Search for the cell housing the specified text and yield its [x, y] center coordinate. 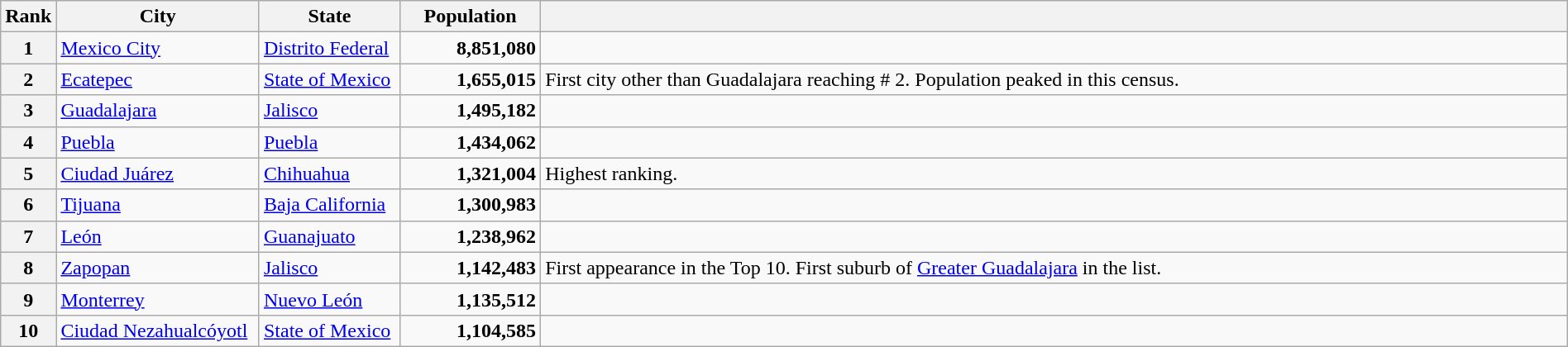
Monterrey [158, 299]
3 [28, 111]
Guadalajara [158, 111]
Highest ranking. [1054, 173]
León [158, 236]
Nuevo León [329, 299]
Distrito Federal [329, 48]
Chihuahua [329, 173]
First city other than Guadalajara reaching # 2. Population peaked in this census. [1054, 79]
7 [28, 236]
1,321,004 [471, 173]
1 [28, 48]
2 [28, 79]
State [329, 17]
1,300,983 [471, 205]
1,495,182 [471, 111]
Tijuana [158, 205]
Mexico City [158, 48]
Population [471, 17]
1,135,512 [471, 299]
1,434,062 [471, 142]
Zapopan [158, 268]
Rank [28, 17]
9 [28, 299]
Ecatepec [158, 79]
Ciudad Nezahualcóyotl [158, 330]
First appearance in the Top 10. First suburb of Greater Guadalajara in the list. [1054, 268]
Guanajuato [329, 236]
8 [28, 268]
5 [28, 173]
Baja California [329, 205]
1,142,483 [471, 268]
8,851,080 [471, 48]
4 [28, 142]
City [158, 17]
1,655,015 [471, 79]
1,104,585 [471, 330]
10 [28, 330]
1,238,962 [471, 236]
Ciudad Juárez [158, 173]
6 [28, 205]
